For the text-containing cell, return its midpoint in (X, Y) coordinate format. 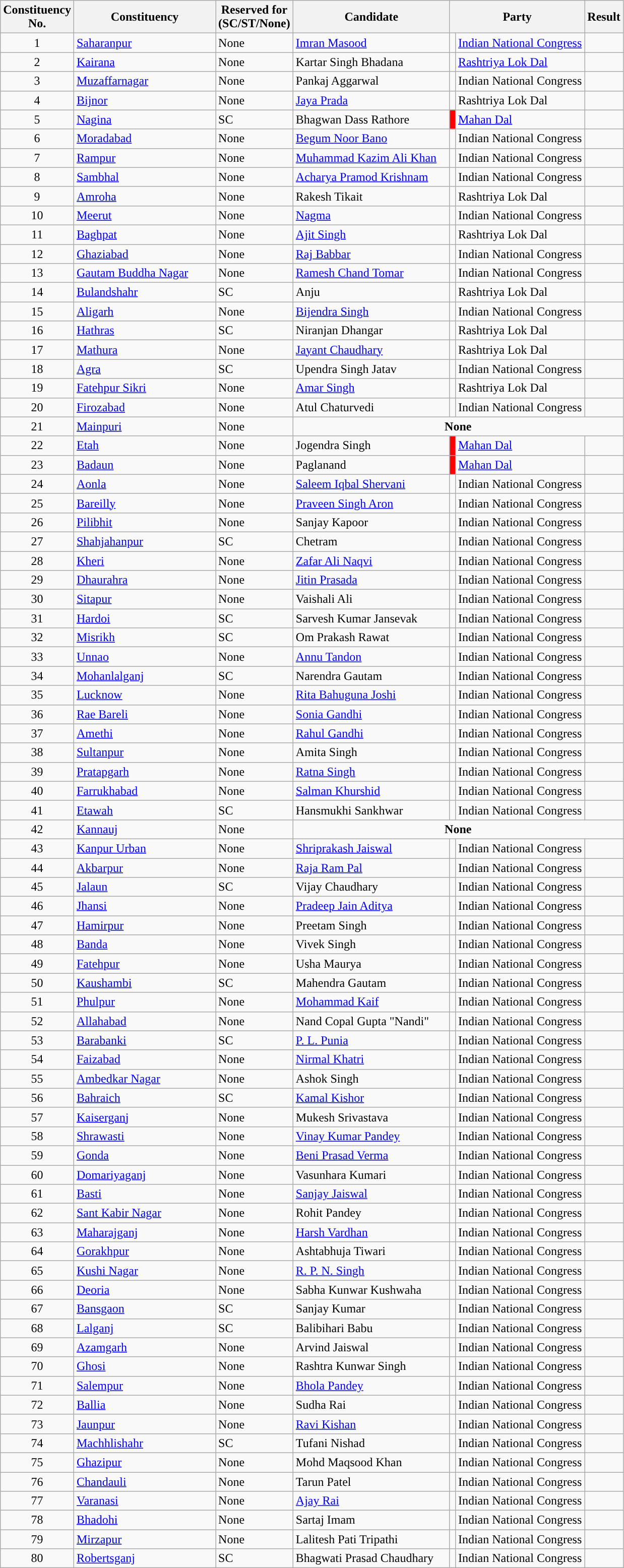
Chandauli (144, 1481)
75 (37, 1462)
39 (37, 772)
Narendra Gautam (371, 676)
P. L. Punia (371, 1040)
Bansgaon (144, 1309)
Shrawasti (144, 1136)
Bhagwati Prasad Chaudhary (371, 1558)
Jayant Chaudhary (371, 350)
34 (37, 676)
Mohanlalganj (144, 676)
59 (37, 1155)
Tufani Nishad (371, 1443)
Gonda (144, 1155)
56 (37, 1098)
60 (37, 1175)
Kushi Nagar (144, 1271)
43 (37, 848)
51 (37, 1002)
Amroha (144, 196)
37 (37, 733)
Kairana (144, 62)
Bijnor (144, 100)
Vinay Kumar Pandey (371, 1136)
22 (37, 446)
Ajay Rai (371, 1501)
Ashtabhuja Tiwari (371, 1251)
55 (37, 1079)
35 (37, 695)
Niranjan Dhangar (371, 331)
Faizabad (144, 1059)
Kheri (144, 561)
9 (37, 196)
Om Prakash Rawat (371, 638)
Atul Chaturvedi (371, 407)
24 (37, 484)
Pankaj Aggarwal (371, 81)
Kannauj (144, 829)
11 (37, 234)
20 (37, 407)
Barabanki (144, 1040)
Jalaun (144, 887)
Bijendra Singh (371, 311)
Farrukhabad (144, 791)
Ravi Kishan (371, 1424)
Kartar Singh Bhadana (371, 62)
Candidate (371, 17)
Hathras (144, 331)
78 (37, 1520)
Jitin Prasada (371, 580)
Pradeep Jain Aditya (371, 906)
66 (37, 1290)
Jhansi (144, 906)
Sanjay Kumar (371, 1309)
2 (37, 62)
80 (37, 1558)
Bhagwan Dass Rathore (371, 119)
Arvind Jaiswal (371, 1347)
Nagina (144, 119)
Aligarh (144, 311)
Chetram (371, 541)
Result (604, 17)
Bulandshahr (144, 292)
27 (37, 541)
Vivek Singh (371, 945)
Nirmal Khatri (371, 1059)
Basti (144, 1194)
Rashtra Kunwar Singh (371, 1366)
77 (37, 1501)
Mohd Maqsood Khan (371, 1462)
Lalganj (144, 1328)
76 (37, 1481)
Sonia Gandhi (371, 714)
7 (37, 158)
58 (37, 1136)
Jaunpur (144, 1424)
Vasunhara Kumari (371, 1175)
Tarun Patel (371, 1481)
57 (37, 1117)
Mukesh Srivastava (371, 1117)
69 (37, 1347)
Amar Singh (371, 388)
54 (37, 1059)
Mathura (144, 350)
31 (37, 618)
47 (37, 925)
10 (37, 215)
19 (37, 388)
5 (37, 119)
Pratapgarh (144, 772)
Constituency (144, 17)
Mainpuri (144, 426)
Usha Maurya (371, 964)
Imran Masood (371, 43)
Rohit Pandey (371, 1213)
67 (37, 1309)
Beni Prasad Verma (371, 1155)
23 (37, 465)
25 (37, 503)
3 (37, 81)
Misrikh (144, 638)
Sant Kabir Nagar (144, 1213)
Ramesh Chand Tomar (371, 273)
Sultanpur (144, 752)
Anju (371, 292)
Rampur (144, 158)
29 (37, 580)
Saleem Iqbal Shervani (371, 484)
Gautam Buddha Nagar (144, 273)
Banda (144, 945)
Sudha Rai (371, 1405)
71 (37, 1386)
Amita Singh (371, 752)
Zafar Ali Naqvi (371, 561)
68 (37, 1328)
Muzaffarnagar (144, 81)
Rita Bahuguna Joshi (371, 695)
R. P. N. Singh (371, 1271)
Sarvesh Kumar Jansevak (371, 618)
Nand Copal Gupta "Nandi" (371, 1021)
Meerut (144, 215)
Ghaziabad (144, 254)
Aonla (144, 484)
42 (37, 829)
Party (517, 17)
12 (37, 254)
Lalitesh Pati Tripathi (371, 1539)
Salempur (144, 1386)
Muhammad Kazim Ali Khan (371, 158)
Raj Babbar (371, 254)
Bhadohi (144, 1520)
4 (37, 100)
14 (37, 292)
Shahjahanpur (144, 541)
Ajit Singh (371, 234)
63 (37, 1232)
62 (37, 1213)
52 (37, 1021)
13 (37, 273)
Acharya Pramod Krishnam (371, 177)
Preetam Singh (371, 925)
Kamal Kishor (371, 1098)
Fatehpur Sikri (144, 388)
Shriprakash Jaiswal (371, 848)
Constituency No. (37, 17)
6 (37, 139)
36 (37, 714)
Maharajganj (144, 1232)
44 (37, 867)
Mahendra Gautam (371, 983)
Etawah (144, 810)
Baghpat (144, 234)
Sanjay Kapoor (371, 522)
21 (37, 426)
Kanpur Urban (144, 848)
Bhola Pandey (371, 1386)
Sambhal (144, 177)
Upendra Singh Jatav (371, 369)
79 (37, 1539)
61 (37, 1194)
16 (37, 331)
41 (37, 810)
Fatehpur (144, 964)
Azamgarh (144, 1347)
Balibihari Babu (371, 1328)
48 (37, 945)
Rakesh Tikait (371, 196)
Reserved for(SC/ST/None) (255, 17)
45 (37, 887)
Begum Noor Bano (371, 139)
49 (37, 964)
64 (37, 1251)
32 (37, 638)
Rae Bareli (144, 714)
Domariyaganj (144, 1175)
Hamirpur (144, 925)
Phulpur (144, 1002)
Paglanand (371, 465)
73 (37, 1424)
Praveen Singh Aron (371, 503)
Ballia (144, 1405)
Unnao (144, 657)
Raja Ram Pal (371, 867)
Harsh Vardhan (371, 1232)
Sanjay Jaiswal (371, 1194)
Firozabad (144, 407)
Mohammad Kaif (371, 1002)
Nagma (371, 215)
46 (37, 906)
Saharanpur (144, 43)
Varanasi (144, 1501)
Kaiserganj (144, 1117)
Kaushambi (144, 983)
Ashok Singh (371, 1079)
Pilibhit (144, 522)
Agra (144, 369)
Bahraich (144, 1098)
50 (37, 983)
Jogendra Singh (371, 446)
Allahabad (144, 1021)
Ghosi (144, 1366)
Gorakhpur (144, 1251)
Ratna Singh (371, 772)
53 (37, 1040)
65 (37, 1271)
Hansmukhi Sankhwar (371, 810)
Mirzapur (144, 1539)
30 (37, 599)
Dhaurahra (144, 580)
Ambedkar Nagar (144, 1079)
Rahul Gandhi (371, 733)
Vijay Chaudhary (371, 887)
26 (37, 522)
40 (37, 791)
1 (37, 43)
Sitapur (144, 599)
Sabha Kunwar Kushwaha (371, 1290)
Sartaj Imam (371, 1520)
17 (37, 350)
18 (37, 369)
Ghazipur (144, 1462)
70 (37, 1366)
28 (37, 561)
38 (37, 752)
Akbarpur (144, 867)
Robertsganj (144, 1558)
Hardoi (144, 618)
Amethi (144, 733)
72 (37, 1405)
Machhlishahr (144, 1443)
Annu Tandon (371, 657)
74 (37, 1443)
Deoria (144, 1290)
Lucknow (144, 695)
Badaun (144, 465)
Moradabad (144, 139)
15 (37, 311)
8 (37, 177)
Bareilly (144, 503)
Jaya Prada (371, 100)
Salman Khurshid (371, 791)
33 (37, 657)
Etah (144, 446)
Vaishali Ali (371, 599)
